Pinpoint the cell where the given text exists, returning its (X, Y) midpoint coordinate. 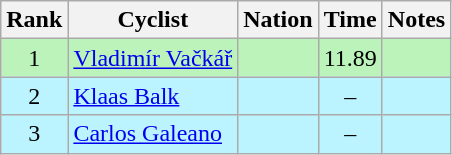
Klaas Balk (153, 96)
1 (34, 58)
3 (34, 134)
Rank (34, 20)
Nation (278, 20)
Carlos Galeano (153, 134)
2 (34, 96)
Notes (416, 20)
Time (350, 20)
Vladimír Vačkář (153, 58)
11.89 (350, 58)
Cyclist (153, 20)
